Capture the cell that displays the provided text and extract its [x, y] central coordinate. 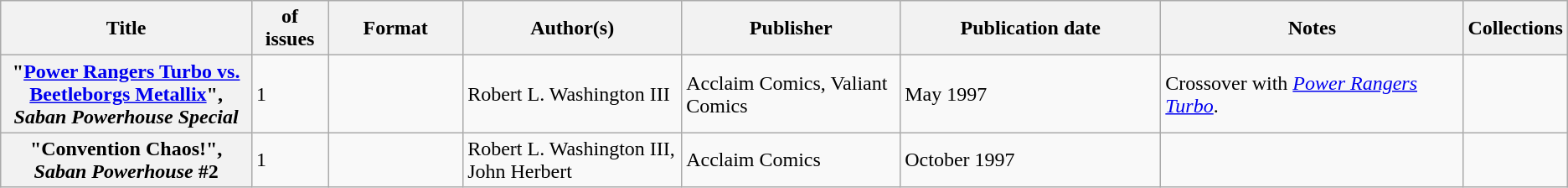
October 1997 [1030, 159]
Title [126, 29]
Publication date [1030, 29]
Format [395, 29]
Robert L. Washington III, John Herbert [573, 159]
Acclaim Comics, Valiant Comics [791, 94]
Acclaim Comics [791, 159]
Robert L. Washington III [573, 94]
May 1997 [1030, 94]
"Convention Chaos!", Saban Powerhouse #2 [126, 159]
of issues [290, 29]
"Power Rangers Turbo vs. Beetleborgs Metallix", Saban Powerhouse Special [126, 94]
Notes [1312, 29]
Publisher [791, 29]
Author(s) [573, 29]
Crossover with Power Rangers Turbo. [1312, 94]
Collections [1515, 29]
